Return the (x, y) coordinate for the center point of the cell that contains the specified text.  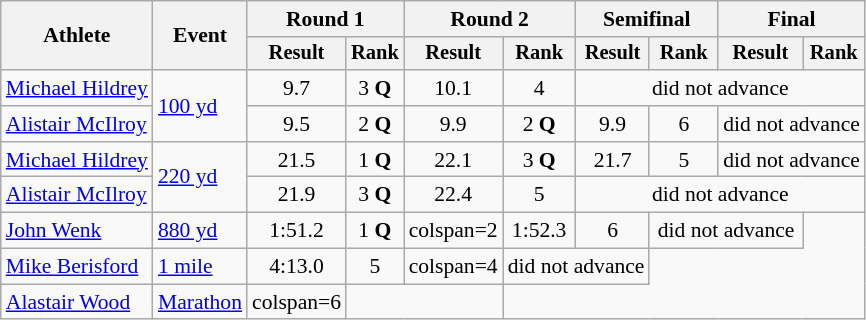
colspan=4 (454, 267)
9.5 (296, 124)
John Wenk (77, 231)
220 yd (200, 178)
Round 2 (490, 19)
Athlete (77, 36)
Semifinal (648, 19)
Event (200, 36)
colspan=2 (454, 231)
Final (792, 19)
10.1 (454, 88)
4:13.0 (296, 267)
Round 1 (326, 19)
Mike Berisford (77, 267)
1:51.2 (296, 231)
Alastair Wood (77, 302)
100 yd (200, 106)
Marathon (200, 302)
880 yd (200, 231)
21.5 (296, 160)
9.7 (296, 88)
4 (540, 88)
22.4 (454, 195)
1 mile (200, 267)
21.9 (296, 195)
21.7 (613, 160)
colspan=6 (296, 302)
1:52.3 (540, 231)
22.1 (454, 160)
